Output the [X, Y] coordinate of the center of the cell containing the given text.  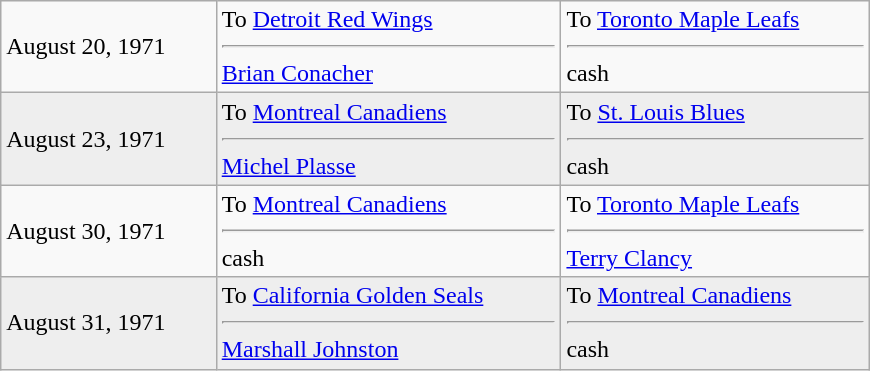
August 23, 1971 [108, 139]
To California Golden SealsMarshall Johnston [388, 323]
To Montreal CanadiensMichel Plasse [388, 139]
August 20, 1971 [108, 47]
To Toronto Maple Leafscash [715, 47]
To St. Louis Bluescash [715, 139]
August 31, 1971 [108, 323]
To Detroit Red WingsBrian Conacher [388, 47]
To Toronto Maple LeafsTerry Clancy [715, 231]
August 30, 1971 [108, 231]
